Return the (x, y) coordinate for the center point of the cell that contains the specified text.  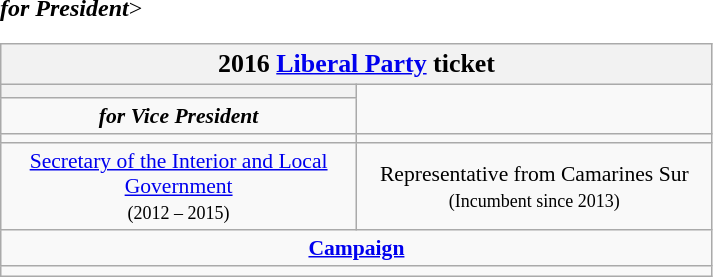
Secretary of the Interior and Local Government(2012 – 2015) (179, 186)
for Vice President (179, 116)
Representative from Camarines Sur(Incumbent since 2013) (534, 186)
Campaign (356, 248)
2016 Liberal Party ticket (356, 64)
